Provide the [X, Y] coordinate of the cell's center where the given text is located.  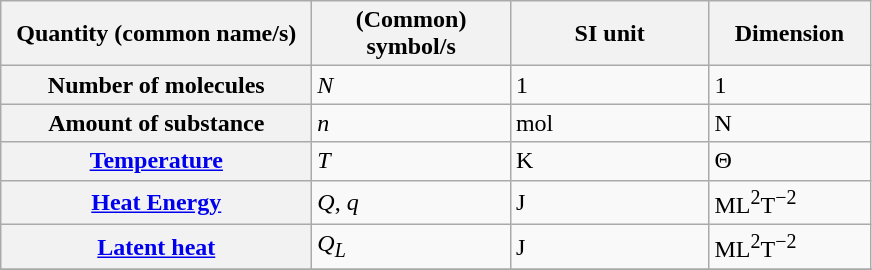
SI unit [610, 34]
Amount of substance [156, 123]
T [412, 161]
Θ [790, 161]
mol [610, 123]
Temperature [156, 161]
Q, q [412, 202]
Latent heat [156, 248]
Quantity (common name/s) [156, 34]
K [610, 161]
Number of molecules [156, 85]
QL [412, 248]
Dimension [790, 34]
(Common) symbol/s [412, 34]
Heat Energy [156, 202]
n [412, 123]
